Provide the (X, Y) coordinate of the cell's center where the given text is located.  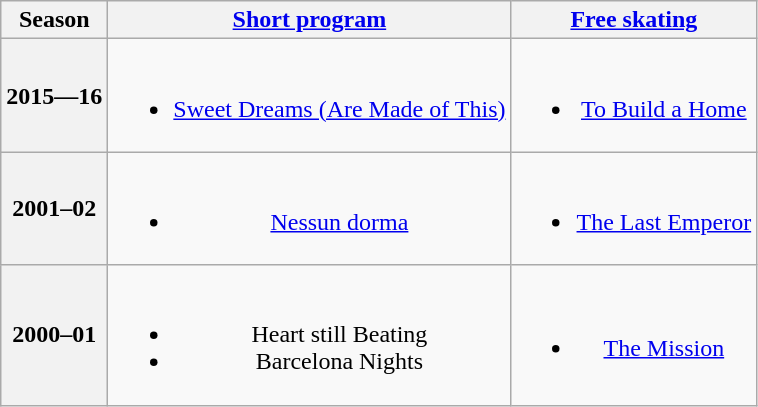
2001–02 (54, 208)
Short program (310, 20)
To Build a Home (634, 96)
Free skating (634, 20)
Season (54, 20)
2015—16 (54, 96)
Nessun dorma (310, 208)
The Mission (634, 335)
Sweet Dreams (Are Made of This) (310, 96)
Heart still Beating Barcelona Nights (310, 335)
The Last Emperor (634, 208)
2000–01 (54, 335)
